From the cell containing the given text, extract its center point as (x, y) coordinate. 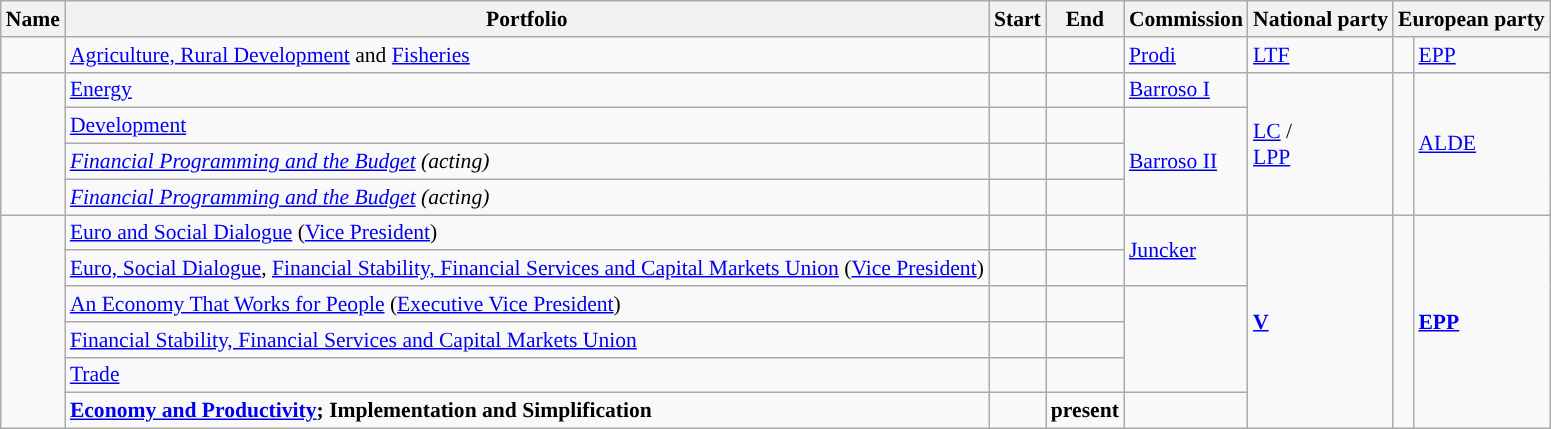
Portfolio (527, 19)
Start (1018, 19)
Barroso II (1186, 162)
European party (1472, 19)
Barroso I (1186, 90)
LTF (1320, 55)
Agriculture, Rural Development and Fisheries (527, 55)
V (1320, 322)
Economy and Productivity; Implementation and Simplification (527, 411)
Development (527, 126)
Energy (527, 90)
present (1085, 411)
Prodi (1186, 55)
Name (33, 19)
Euro and Social Dialogue (Vice President) (527, 233)
National party (1320, 19)
LC /LPP (1320, 143)
Juncker (1186, 250)
Commission (1186, 19)
Trade (527, 375)
End (1085, 19)
An Economy That Works for People (Executive Vice President) (527, 304)
Financial Stability, Financial Services and Capital Markets Union (527, 340)
ALDE (1481, 143)
Euro, Social Dialogue, Financial Stability, Financial Services and Capital Markets Union (Vice President) (527, 269)
